Pinpoint the cell where the given text exists, returning its [x, y] midpoint coordinate. 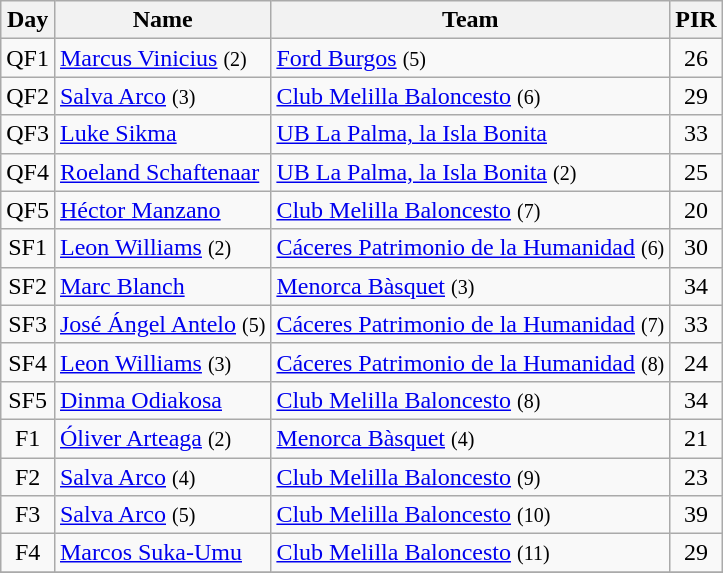
Marcus Vinicius (2) [162, 58]
Cáceres Patrimonio de la Humanidad (8) [470, 362]
Héctor Manzano [162, 210]
SF2 [28, 286]
Cáceres Patrimonio de la Humanidad (7) [470, 324]
F2 [28, 477]
QF5 [28, 210]
Club Melilla Baloncesto (9) [470, 477]
Marc Blanch [162, 286]
F1 [28, 438]
23 [696, 477]
Salva Arco (3) [162, 96]
Club Melilla Baloncesto (6) [470, 96]
Cáceres Patrimonio de la Humanidad (6) [470, 248]
UB La Palma, la Isla Bonita (2) [470, 172]
26 [696, 58]
QF3 [28, 134]
Club Melilla Baloncesto (10) [470, 515]
Salva Arco (5) [162, 515]
Menorca Bàsquet (4) [470, 438]
Menorca Bàsquet (3) [470, 286]
José Ángel Antelo (5) [162, 324]
Club Melilla Baloncesto (8) [470, 400]
21 [696, 438]
SF4 [28, 362]
F3 [28, 515]
SF3 [28, 324]
SF1 [28, 248]
24 [696, 362]
Luke Sikma [162, 134]
Óliver Arteaga (2) [162, 438]
Team [470, 20]
Salva Arco (4) [162, 477]
Leon Williams (3) [162, 362]
20 [696, 210]
QF2 [28, 96]
Club Melilla Baloncesto (7) [470, 210]
QF4 [28, 172]
Roeland Schaftenaar [162, 172]
Dinma Odiakosa [162, 400]
39 [696, 515]
Leon Williams (2) [162, 248]
Ford Burgos (5) [470, 58]
30 [696, 248]
F4 [28, 553]
25 [696, 172]
Name [162, 20]
SF5 [28, 400]
PIR [696, 20]
QF1 [28, 58]
Marcos Suka-Umu [162, 553]
UB La Palma, la Isla Bonita [470, 134]
Club Melilla Baloncesto (11) [470, 553]
Day [28, 20]
